Return the (X, Y) coordinate for the center point of the cell that contains the specified text.  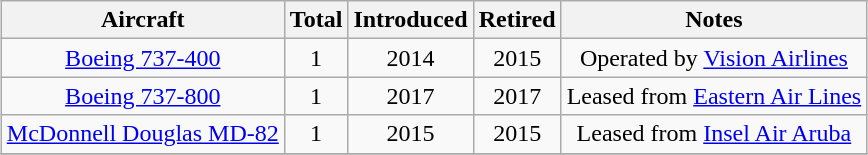
Aircraft (142, 20)
Notes (714, 20)
Boeing 737-400 (142, 58)
Boeing 737-800 (142, 96)
2014 (410, 58)
Leased from Insel Air Aruba (714, 134)
Operated by Vision Airlines (714, 58)
Total (316, 20)
McDonnell Douglas MD-82 (142, 134)
Retired (517, 20)
Leased from Eastern Air Lines (714, 96)
Introduced (410, 20)
